Return the [X, Y] coordinate for the center point of the cell that contains the specified text.  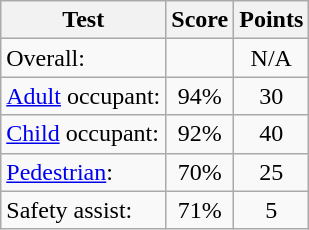
Safety assist: [84, 210]
40 [272, 134]
70% [200, 172]
71% [200, 210]
Adult occupant: [84, 96]
Test [84, 20]
92% [200, 134]
25 [272, 172]
Points [272, 20]
30 [272, 96]
5 [272, 210]
Pedestrian: [84, 172]
Score [200, 20]
Overall: [84, 58]
Child occupant: [84, 134]
94% [200, 96]
N/A [272, 58]
